Return [X, Y] of the center of cell containing provided text 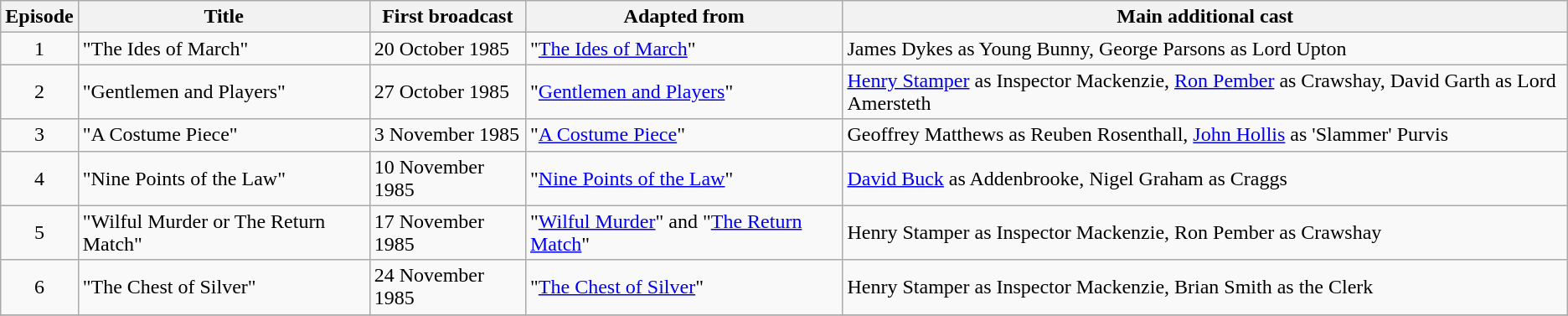
Adapted from [683, 17]
Geoffrey Matthews as Reuben Rosenthall, John Hollis as 'Slammer' Purvis [1204, 135]
Henry Stamper as Inspector Mackenzie, Brian Smith as the Clerk [1204, 287]
Henry Stamper as Inspector Mackenzie, Ron Pember as Crawshay [1204, 233]
Title [224, 17]
20 October 1985 [447, 49]
Henry Stamper as Inspector Mackenzie, Ron Pember as Crawshay, David Garth as Lord Amersteth [1204, 92]
4 [39, 178]
3 November 1985 [447, 135]
27 October 1985 [447, 92]
James Dykes as Young Bunny, George Parsons as Lord Upton [1204, 49]
1 [39, 49]
David Buck as Addenbrooke, Nigel Graham as Craggs [1204, 178]
10 November 1985 [447, 178]
5 [39, 233]
2 [39, 92]
"Wilful Murder" and "The Return Match" [683, 233]
Main additional cast [1204, 17]
24 November 1985 [447, 287]
3 [39, 135]
"Wilful Murder or The Return Match" [224, 233]
17 November 1985 [447, 233]
6 [39, 287]
First broadcast [447, 17]
Episode [39, 17]
